Find where the given text appears and provide that cell's center as [X, Y] coordinate. 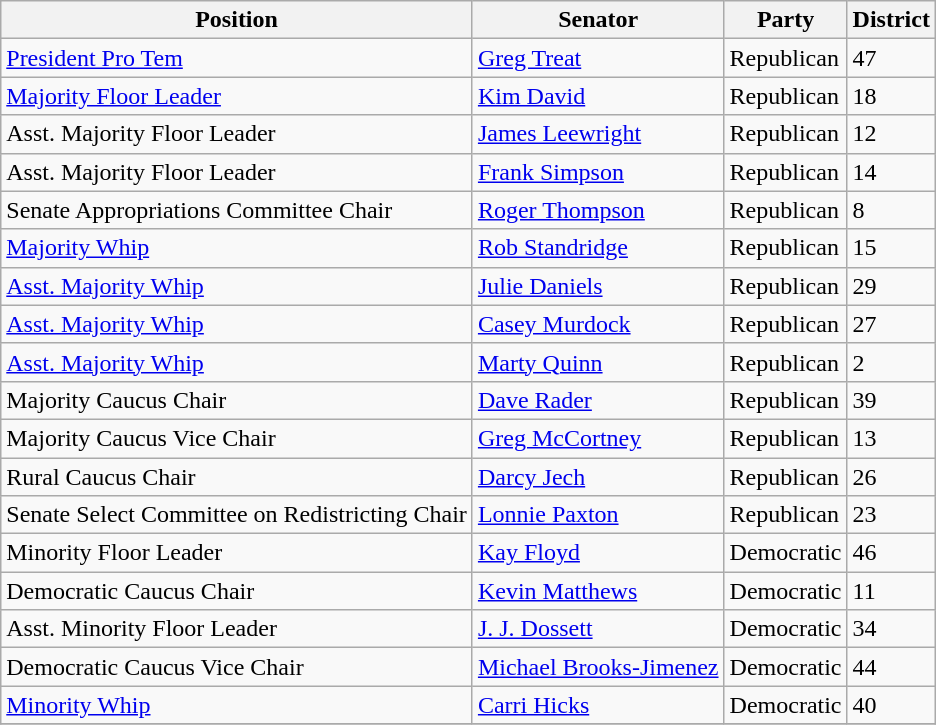
Rural Caucus Chair [237, 477]
Minority Floor Leader [237, 553]
40 [891, 705]
Kay Floyd [598, 553]
Position [237, 20]
President Pro Tem [237, 58]
Senator [598, 20]
13 [891, 438]
Roger Thompson [598, 210]
Rob Standridge [598, 248]
11 [891, 591]
Lonnie Paxton [598, 515]
29 [891, 286]
12 [891, 134]
14 [891, 172]
44 [891, 667]
8 [891, 210]
Kim David [598, 96]
Frank Simpson [598, 172]
23 [891, 515]
27 [891, 324]
Greg Treat [598, 58]
Greg McCortney [598, 438]
Senate Select Committee on Redistricting Chair [237, 515]
J. J. Dossett [598, 629]
Michael Brooks-Jimenez [598, 667]
39 [891, 400]
Majority Floor Leader [237, 96]
James Leewright [598, 134]
47 [891, 58]
Democratic Caucus Chair [237, 591]
Majority Whip [237, 248]
Majority Caucus Vice Chair [237, 438]
46 [891, 553]
Julie Daniels [598, 286]
26 [891, 477]
Carri Hicks [598, 705]
Asst. Minority Floor Leader [237, 629]
District [891, 20]
Party [786, 20]
Marty Quinn [598, 362]
Dave Rader [598, 400]
Casey Murdock [598, 324]
Minority Whip [237, 705]
Majority Caucus Chair [237, 400]
Senate Appropriations Committee Chair [237, 210]
Democratic Caucus Vice Chair [237, 667]
15 [891, 248]
18 [891, 96]
2 [891, 362]
34 [891, 629]
Darcy Jech [598, 477]
Kevin Matthews [598, 591]
